Detect which cell encompasses the target text, then output its [x, y] center coordinate. 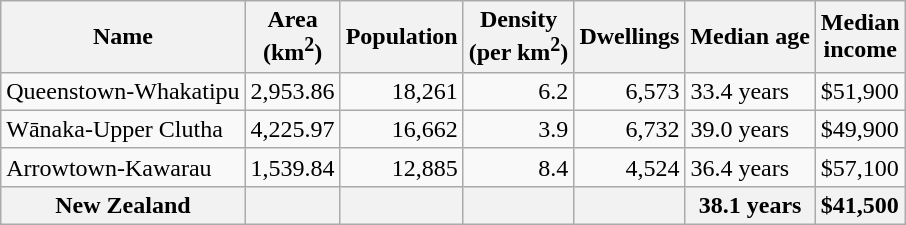
6.2 [518, 91]
2,953.86 [292, 91]
Dwellings [630, 37]
1,539.84 [292, 167]
3.9 [518, 129]
$41,500 [860, 205]
8.4 [518, 167]
Median age [750, 37]
Medianincome [860, 37]
4,225.97 [292, 129]
6,573 [630, 91]
Name [123, 37]
33.4 years [750, 91]
Arrowtown-Kawarau [123, 167]
Density(per km2) [518, 37]
38.1 years [750, 205]
16,662 [402, 129]
4,524 [630, 167]
Area(km2) [292, 37]
18,261 [402, 91]
36.4 years [750, 167]
6,732 [630, 129]
$51,900 [860, 91]
New Zealand [123, 205]
12,885 [402, 167]
Wānaka-Upper Clutha [123, 129]
Queenstown-Whakatipu [123, 91]
Population [402, 37]
$57,100 [860, 167]
39.0 years [750, 129]
$49,900 [860, 129]
